Provide the [X, Y] coordinate of the cell's center where the given text is located.  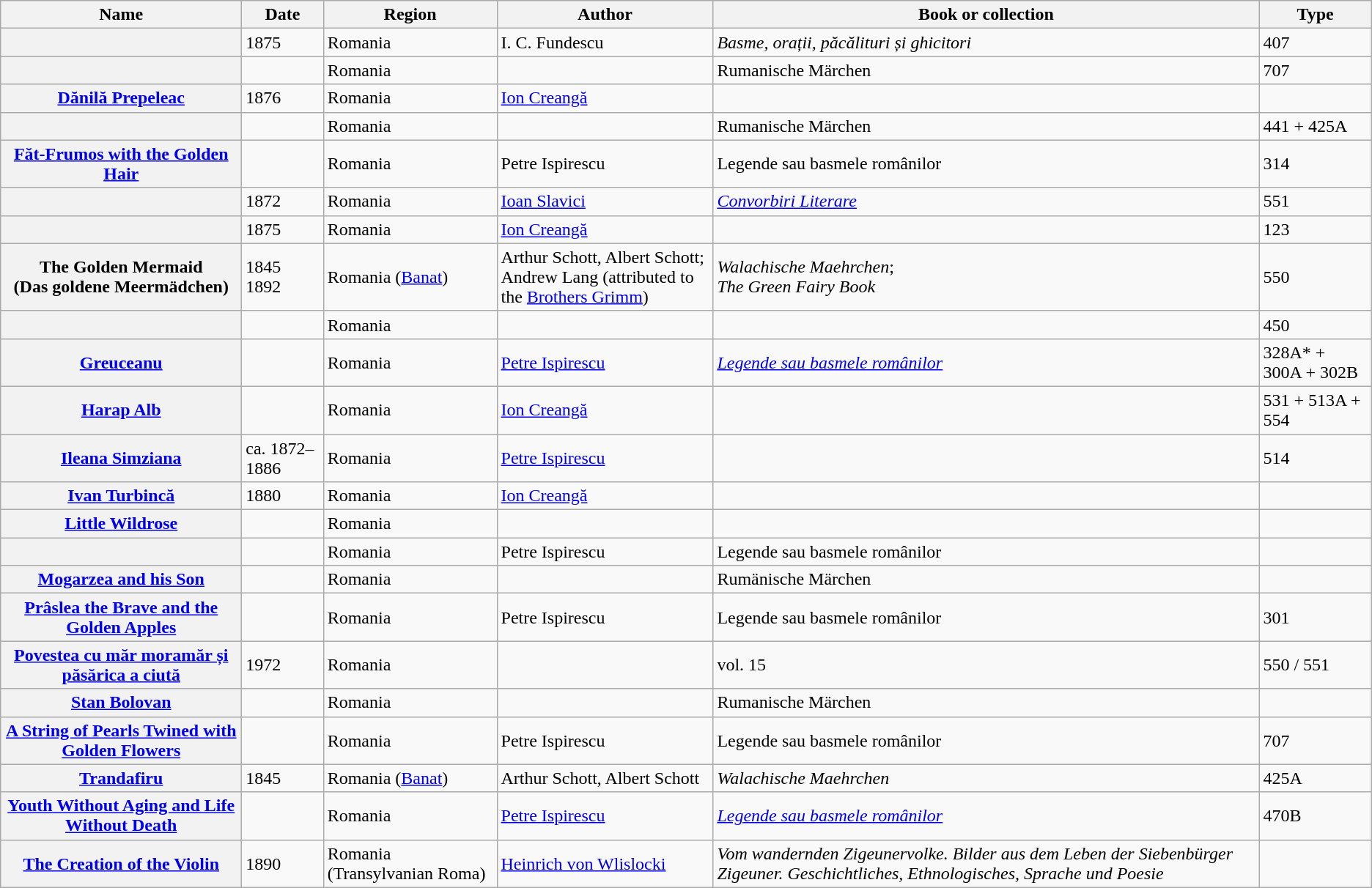
1890 [283, 863]
Ileana Simziana [122, 457]
Type [1315, 15]
Romania (Transylvanian Roma) [410, 863]
1872 [283, 201]
Convorbiri Literare [986, 201]
Author [605, 15]
Povestea cu măr moramăr și păsărica a ciută [122, 665]
Walachische Maehrchen; The Green Fairy Book [986, 277]
425A [1315, 778]
550 [1315, 277]
I. C. Fundescu [605, 42]
Vom wandernden Zigeunervolke. Bilder aus dem Leben der Siebenbürger Zigeuner. Geschichtliches, Ethnologisches, Sprache und Poesie [986, 863]
450 [1315, 325]
Făt-Frumos with the Golden Hair [122, 164]
Youth Without Aging and Life Without Death [122, 816]
551 [1315, 201]
Stan Bolovan [122, 703]
Arthur Schott, Albert Schott; Andrew Lang (attributed to the Brothers Grimm) [605, 277]
vol. 15 [986, 665]
301 [1315, 617]
Walachische Maehrchen [986, 778]
Ivan Turbincă [122, 496]
Rumänische Märchen [986, 580]
1845 [283, 778]
Basme, orații, păcălituri și ghicitori [986, 42]
407 [1315, 42]
1876 [283, 98]
1880 [283, 496]
Dănilă Prepeleac [122, 98]
Heinrich von Wlislocki [605, 863]
Trandafiru [122, 778]
Arthur Schott, Albert Schott [605, 778]
The Golden Mermaid (Das goldene Meermädchen) [122, 277]
ca. 1872–1886 [283, 457]
123 [1315, 229]
Region [410, 15]
Harap Alb [122, 410]
Ioan Slavici [605, 201]
441 + 425A [1315, 126]
The Creation of the Violin [122, 863]
514 [1315, 457]
Book or collection [986, 15]
Greuceanu [122, 362]
1972 [283, 665]
Date [283, 15]
531 + 513A + 554 [1315, 410]
470B [1315, 816]
1845 1892 [283, 277]
550 / 551 [1315, 665]
Prâslea the Brave and the Golden Apples [122, 617]
314 [1315, 164]
A String of Pearls Twined with Golden Flowers [122, 740]
Little Wildrose [122, 524]
Name [122, 15]
328A* + 300A + 302B [1315, 362]
Mogarzea and his Son [122, 580]
